Find where the given text appears and provide that cell's center as (X, Y) coordinate. 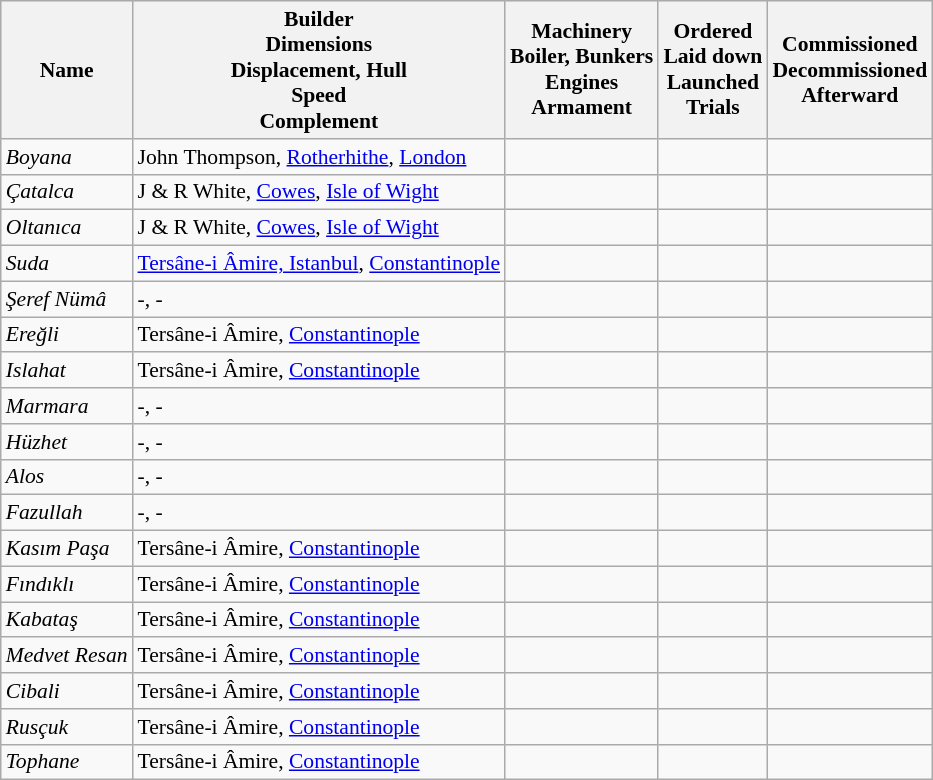
Name (67, 70)
OrderedLaid downLaunchedTrials (712, 70)
Alos (67, 477)
Tersâne-i Âmire, Istanbul, Constantinople (320, 264)
Şeref Nümâ (67, 299)
Ereğli (67, 335)
Fındıklı (67, 584)
Fazullah (67, 513)
Rusçuk (67, 727)
Kasım Paşa (67, 549)
Cibali (67, 691)
Suda (67, 264)
MachineryBoiler, BunkersEnginesArmament (582, 70)
John Thompson, Rotherhithe, London (320, 157)
Medvet Resan (67, 656)
Oltanıca (67, 228)
Hüzhet (67, 442)
Çatalca (67, 192)
CommissionedDecommissionedAfterward (850, 70)
Islahat (67, 371)
BuilderDimensionsDisplacement, HullSpeedComplement (320, 70)
Boyana (67, 157)
Kabataş (67, 620)
Tophane (67, 762)
Marmara (67, 406)
